For the text-containing cell, return its midpoint in [x, y] coordinate format. 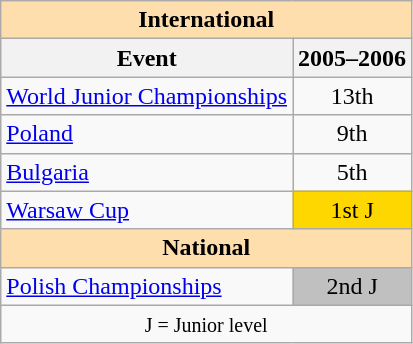
Poland [147, 134]
9th [352, 134]
1st J [352, 210]
Warsaw Cup [147, 210]
13th [352, 96]
J = Junior level [206, 324]
2nd J [352, 286]
Event [147, 58]
National [206, 248]
Polish Championships [147, 286]
International [206, 20]
World Junior Championships [147, 96]
2005–2006 [352, 58]
Bulgaria [147, 172]
5th [352, 172]
